Search for the cell housing the specified text and yield its (x, y) center coordinate. 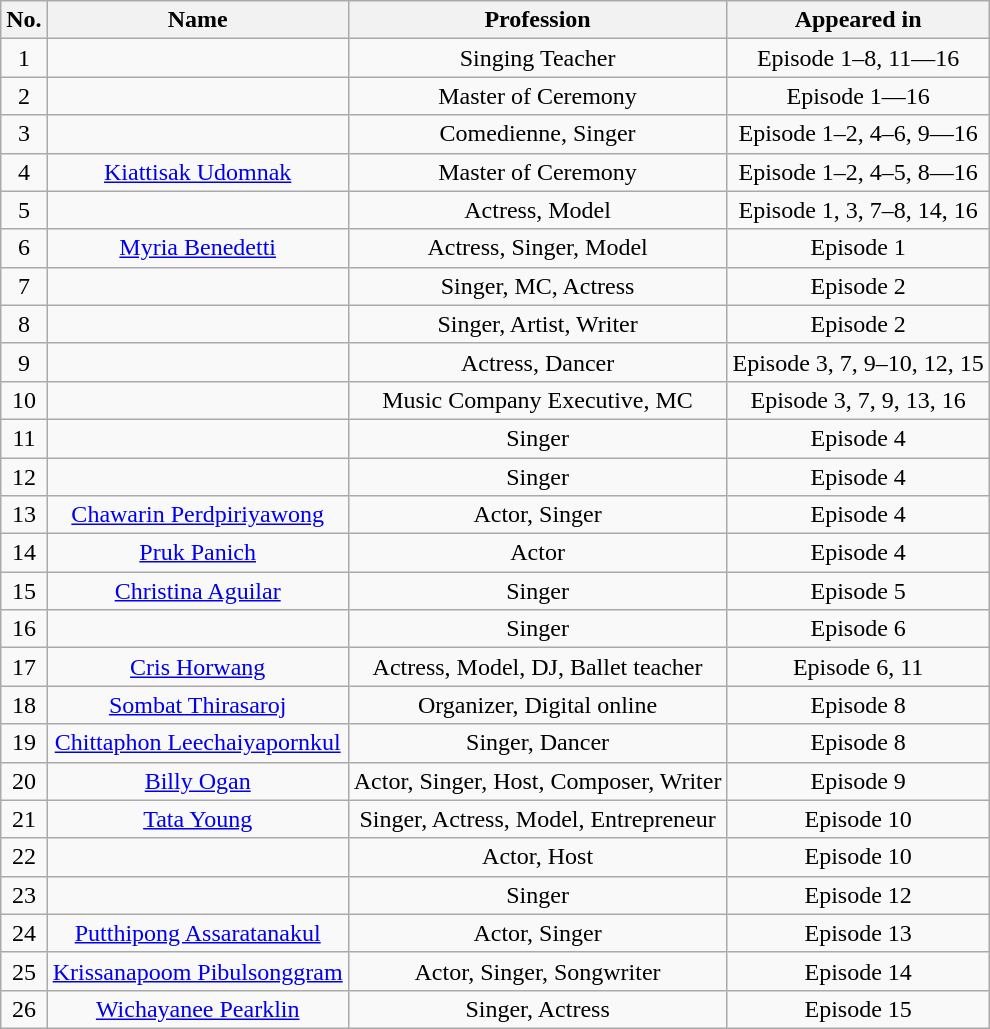
1 (24, 58)
Episode 9 (858, 781)
12 (24, 477)
11 (24, 438)
Episode 15 (858, 1009)
Krissanapoom Pibulsonggram (198, 971)
15 (24, 591)
Episode 1—16 (858, 96)
Actress, Model, DJ, Ballet teacher (538, 667)
3 (24, 134)
Episode 1–8, 11—16 (858, 58)
Singer, MC, Actress (538, 286)
4 (24, 172)
Wichayanee Pearklin (198, 1009)
Singer, Actress (538, 1009)
Episode 1 (858, 248)
Episode 14 (858, 971)
Cris Horwang (198, 667)
18 (24, 705)
Episode 1–2, 4–6, 9—16 (858, 134)
26 (24, 1009)
25 (24, 971)
Name (198, 20)
Christina Aguilar (198, 591)
5 (24, 210)
8 (24, 324)
Sombat Thirasaroj (198, 705)
14 (24, 553)
Pruk Panich (198, 553)
Episode 3, 7, 9, 13, 16 (858, 400)
No. (24, 20)
9 (24, 362)
Tata Young (198, 819)
6 (24, 248)
20 (24, 781)
Actress, Model (538, 210)
Episode 6, 11 (858, 667)
Chawarin Perdpiriyawong (198, 515)
Organizer, Digital online (538, 705)
Myria Benedetti (198, 248)
16 (24, 629)
21 (24, 819)
23 (24, 895)
Singer, Dancer (538, 743)
13 (24, 515)
7 (24, 286)
Actor (538, 553)
Actor, Singer, Host, Composer, Writer (538, 781)
Comedienne, Singer (538, 134)
Singing Teacher (538, 58)
22 (24, 857)
Episode 1, 3, 7–8, 14, 16 (858, 210)
Episode 5 (858, 591)
24 (24, 933)
Episode 3, 7, 9–10, 12, 15 (858, 362)
Putthipong Assaratanakul (198, 933)
Music Company Executive, MC (538, 400)
Episode 6 (858, 629)
Episode 1–2, 4–5, 8—16 (858, 172)
Actress, Singer, Model (538, 248)
10 (24, 400)
Actor, Singer, Songwriter (538, 971)
Episode 13 (858, 933)
Appeared in (858, 20)
Kiattisak Udomnak (198, 172)
Actor, Host (538, 857)
Singer, Actress, Model, Entrepreneur (538, 819)
Chittaphon Leechaiyapornkul (198, 743)
Singer, Artist, Writer (538, 324)
17 (24, 667)
2 (24, 96)
Actress, Dancer (538, 362)
Episode 12 (858, 895)
Billy Ogan (198, 781)
Profession (538, 20)
19 (24, 743)
